For the text-containing cell, return its midpoint in [X, Y] coordinate format. 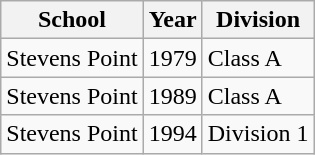
1989 [172, 96]
Division 1 [258, 134]
Year [172, 20]
1979 [172, 58]
1994 [172, 134]
Division [258, 20]
School [72, 20]
